Return [X, Y] of the center of cell containing provided text 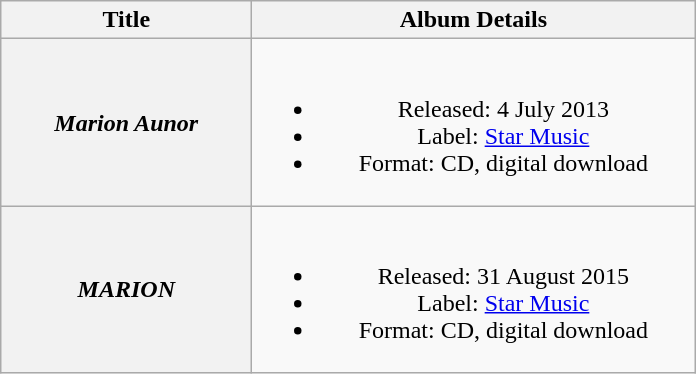
Marion Aunor [126, 122]
Album Details [474, 20]
MARION [126, 290]
Released: 31 August 2015Label: Star MusicFormat: CD, digital download [474, 290]
Released: 4 July 2013Label: Star MusicFormat: CD, digital download [474, 122]
Title [126, 20]
